Pinpoint the cell where the given text exists, returning its (X, Y) midpoint coordinate. 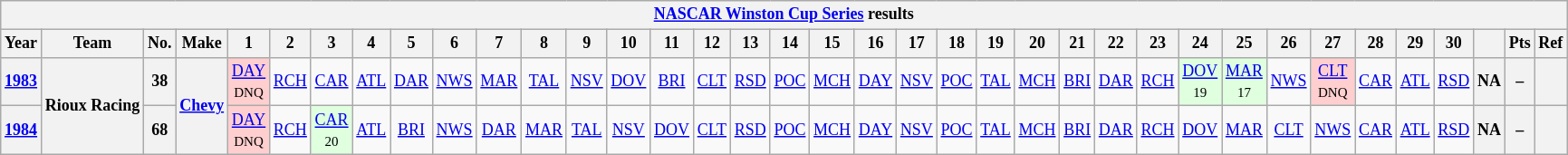
38 (159, 82)
CAR20 (332, 131)
NASCAR Winston Cup Series results (784, 15)
28 (1376, 44)
23 (1158, 44)
20 (1037, 44)
CLTDNQ (1333, 82)
16 (875, 44)
18 (957, 44)
9 (587, 44)
2 (291, 44)
26 (1288, 44)
Chevy (202, 105)
11 (672, 44)
5 (411, 44)
7 (499, 44)
13 (750, 44)
10 (629, 44)
29 (1415, 44)
24 (1200, 44)
27 (1333, 44)
22 (1116, 44)
Team (92, 44)
1984 (22, 131)
68 (159, 131)
15 (832, 44)
Make (202, 44)
MAR17 (1245, 82)
21 (1078, 44)
Rioux Racing (92, 105)
25 (1245, 44)
3 (332, 44)
Year (22, 44)
30 (1454, 44)
1983 (22, 82)
Pts (1520, 44)
19 (996, 44)
DOV19 (1200, 82)
1 (248, 44)
17 (917, 44)
8 (544, 44)
Ref (1551, 44)
4 (371, 44)
12 (712, 44)
No. (159, 44)
14 (790, 44)
6 (455, 44)
